From the cell containing the given text, extract its center point as (x, y) coordinate. 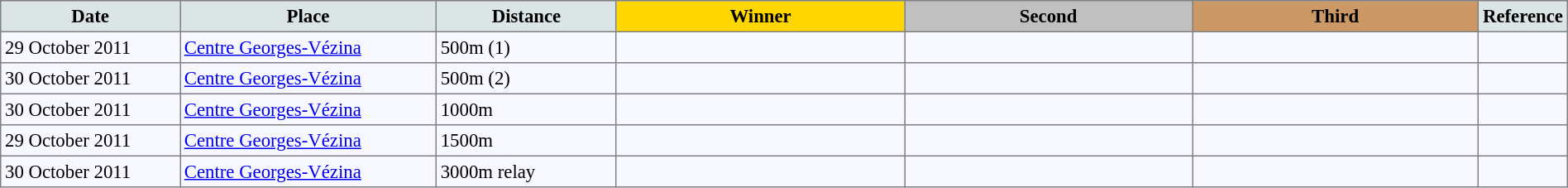
Distance (526, 17)
Reference (1523, 17)
3000m relay (526, 171)
Second (1049, 17)
500m (1) (526, 47)
Third (1336, 17)
Winner (760, 17)
Place (308, 17)
500m (2) (526, 79)
1500m (526, 141)
1000m (526, 109)
Date (91, 17)
